Extract the (X, Y) coordinate from the center of the cell holding the provided text.  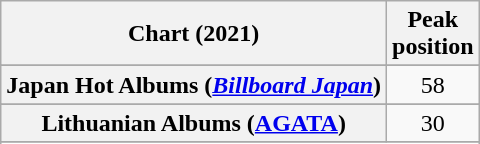
Japan Hot Albums (Billboard Japan) (194, 85)
58 (433, 85)
Peakposition (433, 34)
Lithuanian Albums (AGATA) (194, 123)
Chart (2021) (194, 34)
30 (433, 123)
